Determine the [X, Y] coordinate at the center of the cell enclosing the given text.  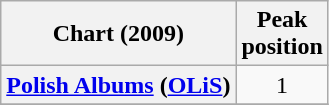
Polish Albums (OLiS) [118, 85]
1 [282, 85]
Peakposition [282, 34]
Chart (2009) [118, 34]
